Provide the [X, Y] coordinate of the cell's center where the given text is located.  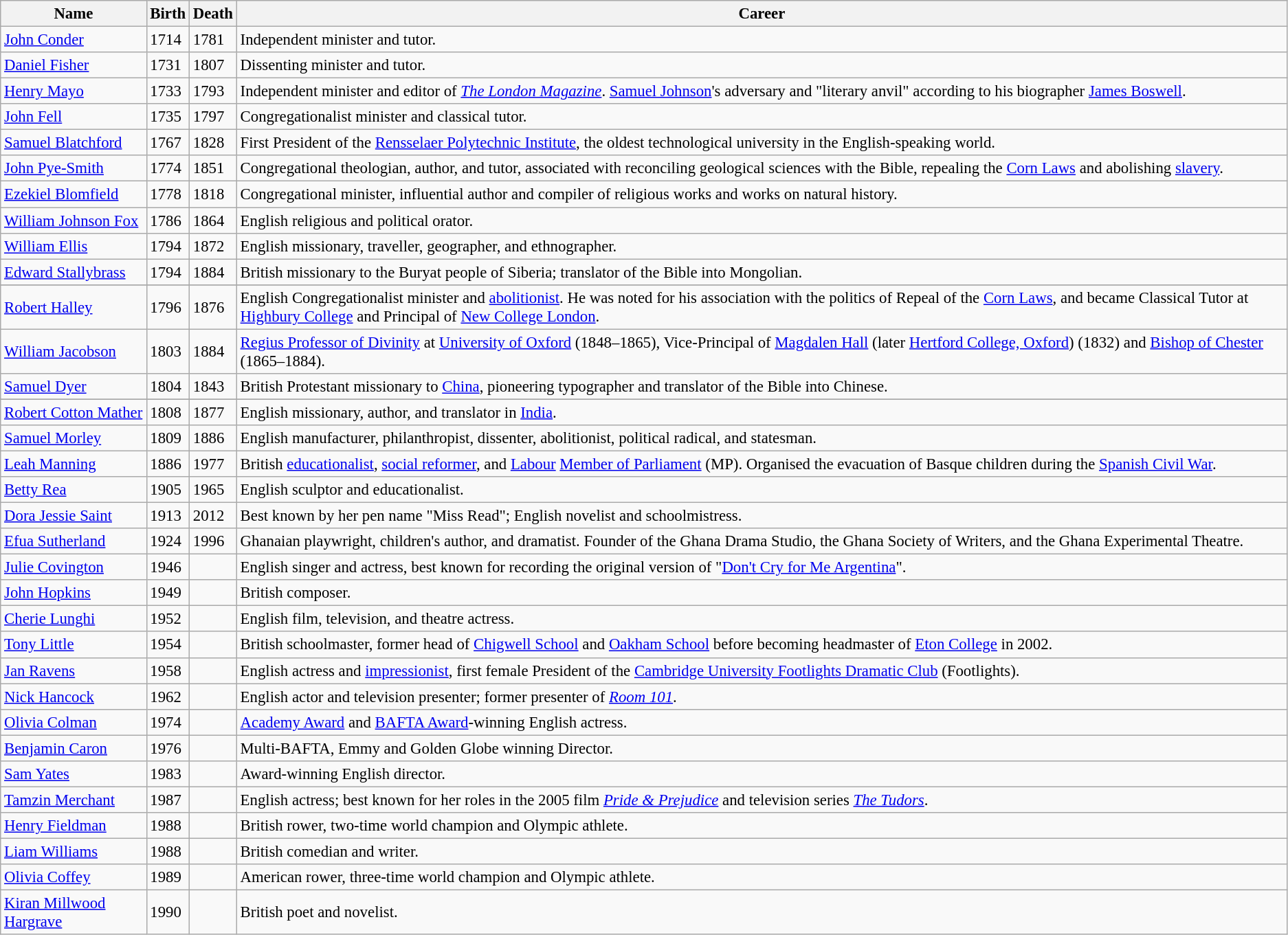
1808 [168, 412]
First President of the Rensselaer Polytechnic Institute, the oldest technological university in the English-speaking world. [762, 143]
1983 [168, 774]
British missionary to the Buryat people of Siberia; translator of the Bible into Mongolian. [762, 272]
1974 [168, 722]
1990 [168, 912]
British poet and novelist. [762, 912]
1877 [213, 412]
Tony Little [74, 645]
Congregationalist minister and classical tutor. [762, 117]
1735 [168, 117]
Kiran Millwood Hargrave [74, 912]
Robert Halley [74, 306]
British composer. [762, 593]
Award-winning English director. [762, 774]
1965 [213, 490]
1976 [168, 748]
1778 [168, 194]
William Jacobson [74, 352]
1818 [213, 194]
1796 [168, 306]
British Protestant missionary to China, pioneering typographer and translator of the Bible into Chinese. [762, 387]
1958 [168, 671]
Olivia Coffey [74, 877]
Benjamin Caron [74, 748]
1954 [168, 645]
1949 [168, 593]
William Johnson Fox [74, 221]
1987 [168, 800]
British rower, two-time world champion and Olympic athlete. [762, 826]
Liam Williams [74, 851]
American rower, three-time world champion and Olympic athlete. [762, 877]
Dora Jessie Saint [74, 516]
1731 [168, 65]
John Conder [74, 40]
1714 [168, 40]
Independent minister and tutor. [762, 40]
1924 [168, 541]
1962 [168, 697]
English actor and television presenter; former presenter of Room 101. [762, 697]
John Hopkins [74, 593]
English sculptor and educationalist. [762, 490]
Julie Covington [74, 567]
1767 [168, 143]
1843 [213, 387]
Henry Mayo [74, 91]
1946 [168, 567]
Tamzin Merchant [74, 800]
Multi-BAFTA, Emmy and Golden Globe winning Director. [762, 748]
Career [762, 14]
1864 [213, 221]
1786 [168, 221]
1804 [168, 387]
1809 [168, 438]
1996 [213, 541]
British comedian and writer. [762, 851]
Best known by her pen name "Miss Read"; English novelist and schoolmistress. [762, 516]
English actress and impressionist, first female President of the Cambridge University Footlights Dramatic Club (Footlights). [762, 671]
Samuel Blatchford [74, 143]
John Pye-Smith [74, 168]
1905 [168, 490]
Sam Yates [74, 774]
British schoolmaster, former head of Chigwell School and Oakham School before becoming headmaster of Eton College in 2002. [762, 645]
Jan Ravens [74, 671]
Death [213, 14]
Olivia Colman [74, 722]
1803 [168, 352]
Henry Fieldman [74, 826]
1774 [168, 168]
1872 [213, 246]
Independent minister and editor of The London Magazine. Samuel Johnson's adversary and "literary anvil" according to his biographer James Boswell. [762, 91]
1733 [168, 91]
English actress; best known for her roles in the 2005 film Pride & Prejudice and television series The Tudors. [762, 800]
English film, television, and theatre actress. [762, 619]
English manufacturer, philanthropist, dissenter, abolitionist, political radical, and statesman. [762, 438]
Birth [168, 14]
William Ellis [74, 246]
1989 [168, 877]
1913 [168, 516]
Betty Rea [74, 490]
English missionary, author, and translator in India. [762, 412]
Daniel Fisher [74, 65]
Samuel Morley [74, 438]
English religious and political orator. [762, 221]
1977 [213, 464]
2012 [213, 516]
John Fell [74, 117]
Cherie Lunghi [74, 619]
Congregational minister, influential author and compiler of religious works and works on natural history. [762, 194]
Edward Stallybrass [74, 272]
English missionary, traveller, geographer, and ethnographer. [762, 246]
Robert Cotton Mather [74, 412]
1952 [168, 619]
1828 [213, 143]
English singer and actress, best known for recording the original version of "Don't Cry for Me Argentina". [762, 567]
Samuel Dyer [74, 387]
1807 [213, 65]
Dissenting minister and tutor. [762, 65]
Efua Sutherland [74, 541]
1781 [213, 40]
Name [74, 14]
Ezekiel Blomfield [74, 194]
Nick Hancock [74, 697]
Leah Manning [74, 464]
1876 [213, 306]
Academy Award and BAFTA Award-winning English actress. [762, 722]
1851 [213, 168]
1797 [213, 117]
1793 [213, 91]
